Detect which cell encompasses the target text, then output its [X, Y] center coordinate. 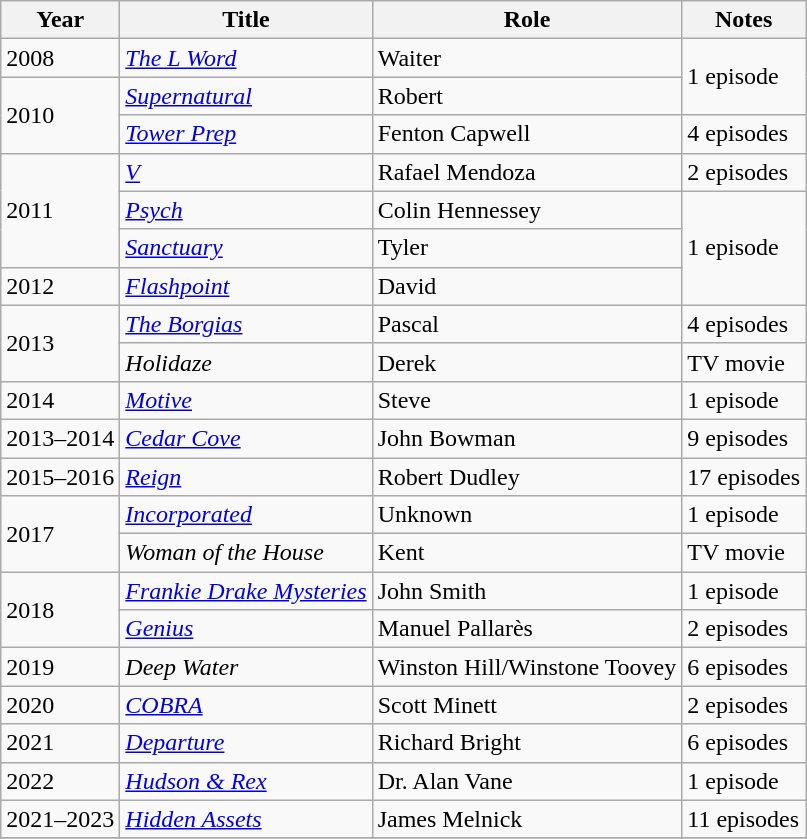
Fenton Capwell [527, 134]
9 episodes [744, 438]
Robert [527, 96]
2013 [60, 343]
Role [527, 20]
11 episodes [744, 819]
Scott Minett [527, 705]
Deep Water [246, 667]
2018 [60, 610]
David [527, 286]
2019 [60, 667]
James Melnick [527, 819]
Sanctuary [246, 248]
Motive [246, 400]
Year [60, 20]
2021–2023 [60, 819]
2022 [60, 781]
John Smith [527, 591]
Colin Hennessey [527, 210]
Steve [527, 400]
Frankie Drake Mysteries [246, 591]
Psych [246, 210]
Departure [246, 743]
2017 [60, 534]
2015–2016 [60, 477]
John Bowman [527, 438]
Genius [246, 629]
2008 [60, 58]
2021 [60, 743]
Incorporated [246, 515]
Title [246, 20]
Supernatural [246, 96]
Kent [527, 553]
The Borgias [246, 324]
Holidaze [246, 362]
Derek [527, 362]
Hudson & Rex [246, 781]
Waiter [527, 58]
Tower Prep [246, 134]
Reign [246, 477]
V [246, 172]
2010 [60, 115]
Cedar Cove [246, 438]
Robert Dudley [527, 477]
2011 [60, 210]
Richard Bright [527, 743]
COBRA [246, 705]
Flashpoint [246, 286]
Tyler [527, 248]
2013–2014 [60, 438]
The L Word [246, 58]
Winston Hill/Winstone Toovey [527, 667]
2012 [60, 286]
Pascal [527, 324]
Hidden Assets [246, 819]
Notes [744, 20]
Rafael Mendoza [527, 172]
2014 [60, 400]
Manuel Pallarès [527, 629]
2020 [60, 705]
Dr. Alan Vane [527, 781]
Woman of the House [246, 553]
17 episodes [744, 477]
Unknown [527, 515]
